Detect which cell encompasses the target text, then output its [x, y] center coordinate. 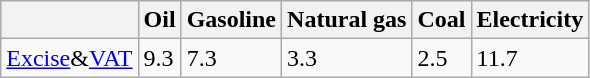
Excise&VAT [70, 58]
Coal [442, 20]
11.7 [530, 58]
Oil [160, 20]
9.3 [160, 58]
Gasoline [231, 20]
Electricity [530, 20]
Natural gas [347, 20]
7.3 [231, 58]
3.3 [347, 58]
2.5 [442, 58]
